Provide the (X, Y) coordinate of the cell's center where the given text is located.  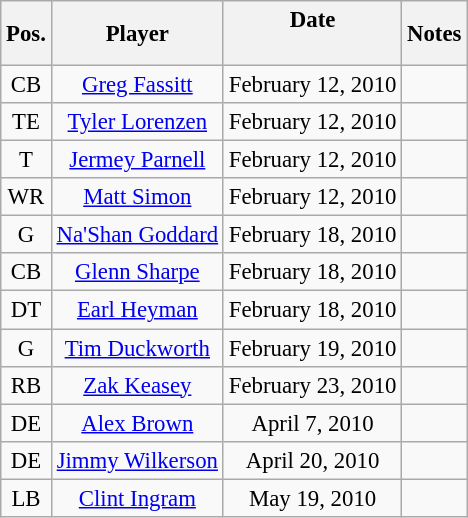
Glenn Sharpe (137, 273)
Tim Duckworth (137, 348)
Pos. (26, 34)
Jimmy Wilkerson (137, 460)
Jermey Parnell (137, 160)
DT (26, 310)
RB (26, 385)
T (26, 160)
April 7, 2010 (312, 423)
Notes (434, 34)
Greg Fassitt (137, 85)
Alex Brown (137, 423)
Na'Shan Goddard (137, 235)
Tyler Lorenzen (137, 122)
Zak Keasey (137, 385)
LB (26, 498)
February 23, 2010 (312, 385)
May 19, 2010 (312, 498)
Earl Heyman (137, 310)
February 19, 2010 (312, 348)
April 20, 2010 (312, 460)
TE (26, 122)
Player (137, 34)
WR (26, 197)
Clint Ingram (137, 498)
Matt Simon (137, 197)
Date (312, 34)
